Identify which cell holds the provided text, then report its (X, Y) central coordinate. 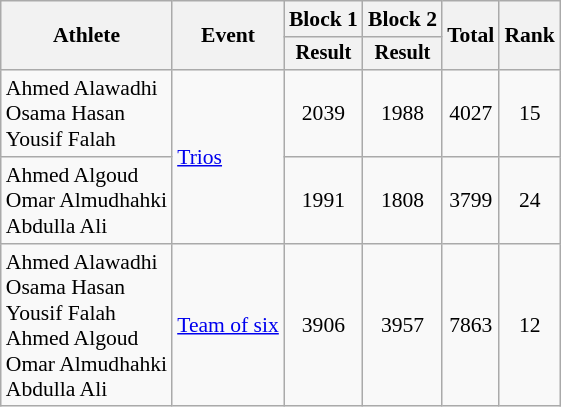
1991 (324, 200)
24 (530, 200)
Block 1 (324, 19)
Total (470, 36)
2039 (324, 114)
Trios (228, 156)
12 (530, 326)
Block 2 (402, 19)
15 (530, 114)
Rank (530, 36)
Event (228, 36)
Ahmed AlgoudOmar AlmudhahkiAbdulla Ali (86, 200)
4027 (470, 114)
Team of six (228, 326)
3906 (324, 326)
1988 (402, 114)
3799 (470, 200)
1808 (402, 200)
7863 (470, 326)
Ahmed AlawadhiOsama HasanYousif Falah (86, 114)
Ahmed AlawadhiOsama HasanYousif FalahAhmed AlgoudOmar AlmudhahkiAbdulla Ali (86, 326)
Athlete (86, 36)
3957 (402, 326)
